Identify which cell holds the provided text, then report its [x, y] central coordinate. 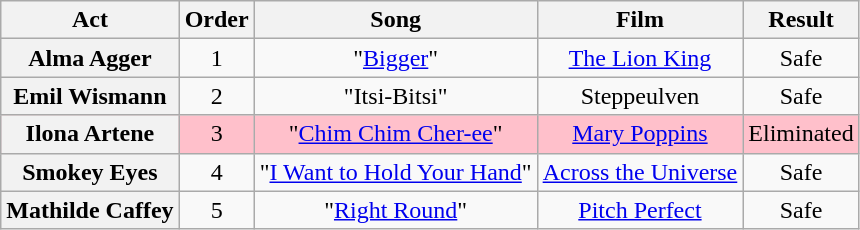
Result [801, 20]
1 [216, 58]
Across the Universe [640, 172]
Mathilde Caffey [90, 210]
Mary Poppins [640, 134]
Steppeulven [640, 96]
2 [216, 96]
Ilona Artene [90, 134]
Emil Wismann [90, 96]
"I Want to Hold Your Hand" [396, 172]
"Itsi-Bitsi" [396, 96]
Eliminated [801, 134]
4 [216, 172]
Song [396, 20]
Alma Agger [90, 58]
"Right Round" [396, 210]
5 [216, 210]
Order [216, 20]
"Chim Chim Cher-ee" [396, 134]
"Bigger" [396, 58]
Pitch Perfect [640, 210]
Smokey Eyes [90, 172]
The Lion King [640, 58]
Act [90, 20]
3 [216, 134]
Film [640, 20]
